Locate the cell with the specified text and output its (x, y) center coordinate. 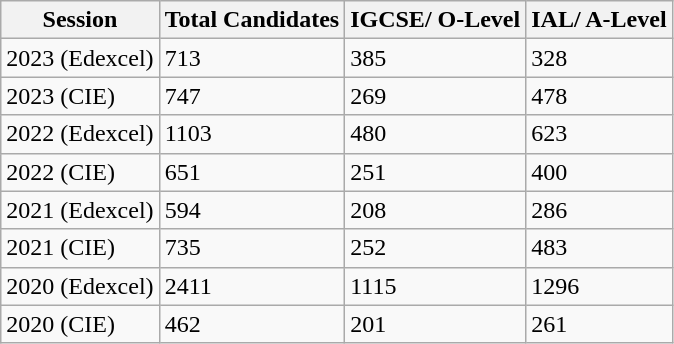
1103 (252, 134)
2022 (CIE) (80, 172)
480 (436, 134)
IAL/ A-Level (599, 20)
269 (436, 96)
1296 (599, 286)
328 (599, 58)
623 (599, 134)
651 (252, 172)
483 (599, 248)
735 (252, 248)
385 (436, 58)
2020 (Edexcel) (80, 286)
2021 (Edexcel) (80, 210)
462 (252, 324)
2023 (CIE) (80, 96)
2021 (CIE) (80, 248)
IGCSE/ O-Level (436, 20)
252 (436, 248)
Total Candidates (252, 20)
201 (436, 324)
286 (599, 210)
251 (436, 172)
2020 (CIE) (80, 324)
1115 (436, 286)
478 (599, 96)
594 (252, 210)
2023 (Edexcel) (80, 58)
2411 (252, 286)
261 (599, 324)
400 (599, 172)
713 (252, 58)
Session (80, 20)
208 (436, 210)
747 (252, 96)
2022 (Edexcel) (80, 134)
